Return [x, y] of the center of cell containing provided text 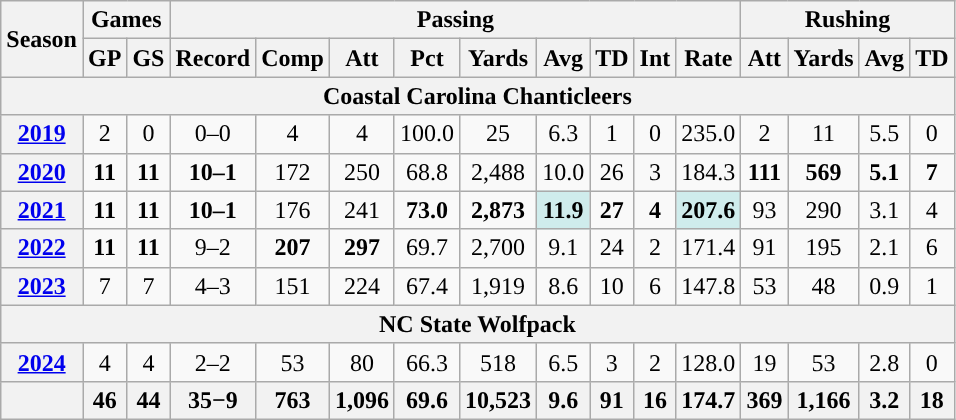
25 [498, 134]
Comp [293, 58]
1,096 [362, 400]
235.0 [708, 134]
Games [126, 20]
26 [612, 172]
5.1 [884, 172]
147.8 [708, 286]
Rate [708, 58]
2020 [42, 172]
Rushing [848, 20]
2–2 [213, 362]
8.6 [564, 286]
1,166 [824, 400]
35−9 [213, 400]
Record [213, 58]
NC State Wolfpack [478, 324]
69.6 [426, 400]
Pct [426, 58]
Passing [456, 20]
207 [293, 248]
9.6 [564, 400]
3.1 [884, 210]
68.8 [426, 172]
6.5 [564, 362]
10.0 [564, 172]
0–0 [213, 134]
2,873 [498, 210]
171.4 [708, 248]
2,700 [498, 248]
44 [148, 400]
16 [655, 400]
73.0 [426, 210]
176 [293, 210]
9.1 [564, 248]
4–3 [213, 286]
100.0 [426, 134]
2022 [42, 248]
GP [104, 58]
80 [362, 362]
184.3 [708, 172]
569 [824, 172]
10,523 [498, 400]
2023 [42, 286]
67.4 [426, 286]
5.5 [884, 134]
9–2 [213, 248]
2,488 [498, 172]
763 [293, 400]
93 [764, 210]
151 [293, 286]
250 [362, 172]
2019 [42, 134]
24 [612, 248]
2024 [42, 362]
0.9 [884, 286]
224 [362, 286]
111 [764, 172]
518 [498, 362]
Int [655, 58]
10 [612, 286]
11.9 [564, 210]
46 [104, 400]
GS [148, 58]
241 [362, 210]
290 [824, 210]
2.8 [884, 362]
2021 [42, 210]
Season [42, 39]
3.2 [884, 400]
369 [764, 400]
27 [612, 210]
69.7 [426, 248]
66.3 [426, 362]
6.3 [564, 134]
207.6 [708, 210]
174.7 [708, 400]
195 [824, 248]
2.1 [884, 248]
172 [293, 172]
1,919 [498, 286]
18 [932, 400]
297 [362, 248]
19 [764, 362]
128.0 [708, 362]
48 [824, 286]
Coastal Carolina Chanticleers [478, 96]
